Identify which cell holds the provided text, then report its (X, Y) central coordinate. 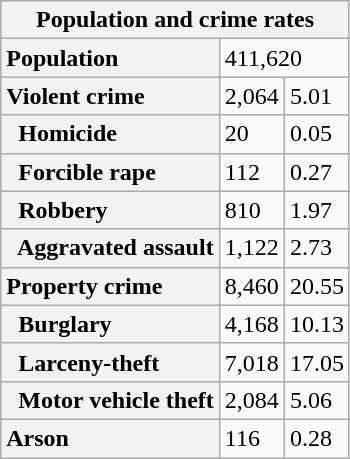
Property crime (110, 286)
10.13 (316, 324)
Forcible rape (110, 172)
17.05 (316, 362)
411,620 (284, 58)
0.28 (316, 438)
2,064 (252, 96)
5.01 (316, 96)
0.05 (316, 134)
7,018 (252, 362)
20.55 (316, 286)
1,122 (252, 248)
Population (110, 58)
Population and crime rates (176, 20)
Arson (110, 438)
Burglary (110, 324)
2,084 (252, 400)
Homicide (110, 134)
112 (252, 172)
20 (252, 134)
Motor vehicle theft (110, 400)
0.27 (316, 172)
2.73 (316, 248)
Aggravated assault (110, 248)
116 (252, 438)
Larceny-theft (110, 362)
8,460 (252, 286)
5.06 (316, 400)
810 (252, 210)
Violent crime (110, 96)
Robbery (110, 210)
4,168 (252, 324)
1.97 (316, 210)
